Determine the [x, y] coordinate at the center of the cell enclosing the given text.  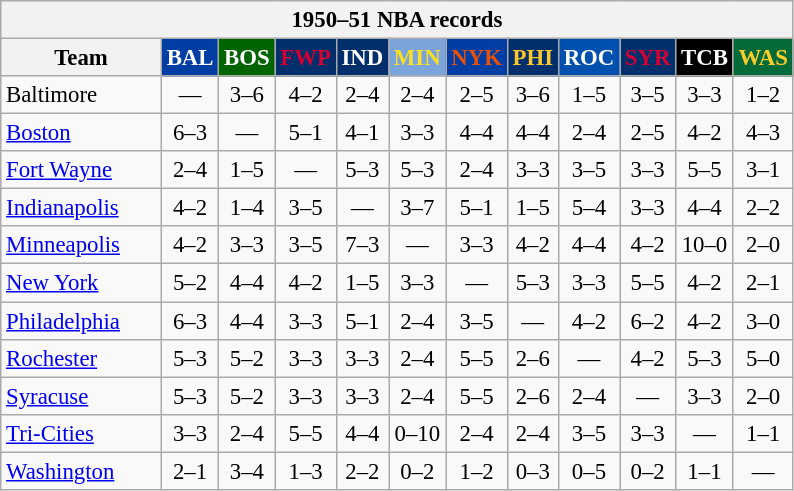
3–4 [247, 471]
Indianapolis [82, 208]
0–3 [532, 471]
WAS [763, 58]
MIN [418, 58]
Philadelphia [82, 321]
3–0 [763, 321]
1950–51 NBA records [397, 20]
Tri-Cities [82, 433]
5–4 [588, 208]
Fort Wayne [82, 170]
Team [82, 58]
FWP [306, 58]
4–1 [362, 133]
PHI [532, 58]
New York [82, 283]
5–0 [763, 358]
IND [362, 58]
4–3 [763, 133]
Rochester [82, 358]
Boston [82, 133]
Minneapolis [82, 245]
6–2 [648, 321]
SYR [648, 58]
3–7 [418, 208]
Washington [82, 471]
Syracuse [82, 396]
3–1 [763, 170]
NYK [476, 58]
7–3 [362, 245]
ROC [588, 58]
TCB [704, 58]
BAL [190, 58]
BOS [247, 58]
1–3 [306, 471]
10–0 [704, 245]
Baltimore [82, 95]
0–5 [588, 471]
1–4 [247, 208]
0–10 [418, 433]
